Provide the [x, y] coordinate of the cell's center where the given text is located.  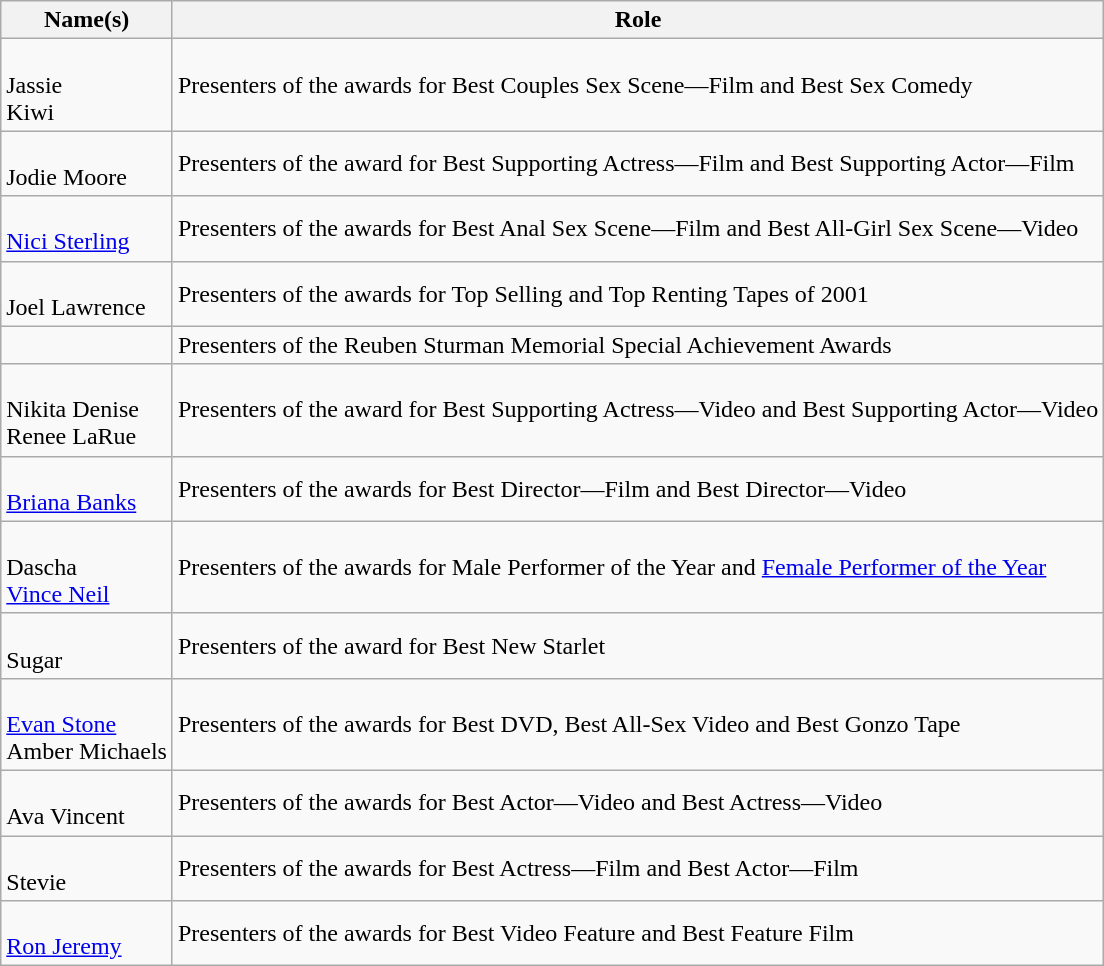
Presenters of the awards for Best Director—Film and Best Director—Video [638, 488]
Stevie [87, 868]
DaschaVince Neil [87, 567]
Presenters of the awards for Top Selling and Top Renting Tapes of 2001 [638, 294]
Ava Vincent [87, 802]
Presenters of the award for Best Supporting Actress—Film and Best Supporting Actor—Film [638, 164]
Ron Jeremy [87, 934]
JassieKiwi [87, 85]
Presenters of the awards for Best Couples Sex Scene—Film and Best Sex Comedy [638, 85]
Presenters of the awards for Best Actor—Video and Best Actress—Video [638, 802]
Presenters of the awards for Best DVD, Best All-Sex Video and Best Gonzo Tape [638, 724]
Nikita DeniseRenee LaRue [87, 410]
Briana Banks [87, 488]
Presenters of the award for Best New Starlet [638, 646]
Presenters of the awards for Male Performer of the Year and Female Performer of the Year [638, 567]
Evan StoneAmber Michaels [87, 724]
Name(s) [87, 20]
Nici Sterling [87, 228]
Presenters of the Reuben Sturman Memorial Special Achievement Awards [638, 345]
Role [638, 20]
Presenters of the awards for Best Anal Sex Scene—Film and Best All-Girl Sex Scene—Video [638, 228]
Joel Lawrence [87, 294]
Presenters of the awards for Best Actress—Film and Best Actor—Film [638, 868]
Presenters of the award for Best Supporting Actress—Video and Best Supporting Actor—Video [638, 410]
Jodie Moore [87, 164]
Sugar [87, 646]
Presenters of the awards for Best Video Feature and Best Feature Film [638, 934]
